Detect which cell encompasses the target text, then output its (x, y) center coordinate. 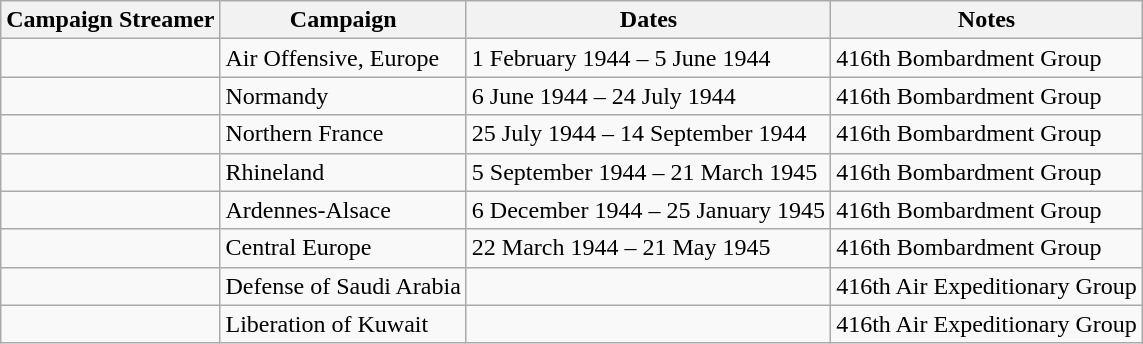
6 December 1944 – 25 January 1945 (648, 210)
22 March 1944 – 21 May 1945 (648, 248)
Air Offensive, Europe (343, 58)
Dates (648, 20)
Liberation of Kuwait (343, 324)
Notes (987, 20)
Ardennes-Alsace (343, 210)
Campaign (343, 20)
Defense of Saudi Arabia (343, 286)
Northern France (343, 134)
Campaign Streamer (110, 20)
25 July 1944 – 14 September 1944 (648, 134)
Rhineland (343, 172)
5 September 1944 – 21 March 1945 (648, 172)
6 June 1944 – 24 July 1944 (648, 96)
Central Europe (343, 248)
Normandy (343, 96)
1 February 1944 – 5 June 1944 (648, 58)
